Extract the [X, Y] coordinate from the center of the cell holding the provided text.  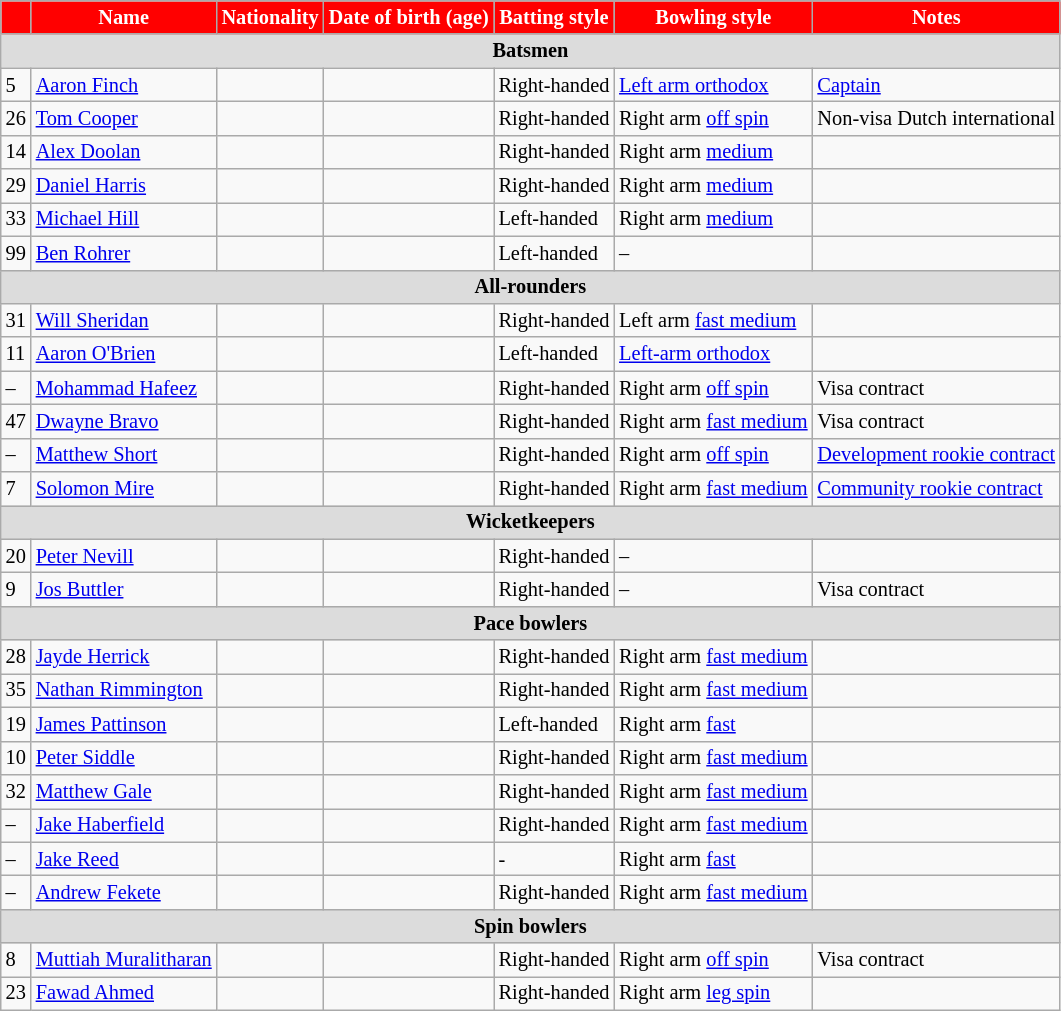
Andrew Fekete [124, 892]
Bowling style [713, 17]
Mohammad Hafeez [124, 388]
Michael Hill [124, 219]
Aaron Finch [124, 85]
Matthew Gale [124, 791]
Left arm orthodox [713, 85]
28 [16, 657]
Ben Rohrer [124, 253]
10 [16, 758]
Will Sheridan [124, 320]
47 [16, 421]
Nathan Rimmington [124, 690]
Name [124, 17]
Wicketkeepers [530, 522]
Muttiah Muralitharan [124, 960]
7 [16, 489]
Nationality [270, 17]
11 [16, 354]
- [554, 859]
Dwayne Bravo [124, 421]
Community rookie contract [936, 489]
Notes [936, 17]
14 [16, 152]
Peter Siddle [124, 758]
9 [16, 589]
All-rounders [530, 287]
Right arm leg spin [713, 993]
Jos Buttler [124, 589]
Aaron O'Brien [124, 354]
Development rookie contract [936, 455]
Jayde Herrick [124, 657]
Left arm fast medium [713, 320]
Tom Cooper [124, 118]
20 [16, 556]
Pace bowlers [530, 623]
Solomon Mire [124, 489]
Spin bowlers [530, 926]
Fawad Ahmed [124, 993]
32 [16, 791]
Non-visa Dutch international [936, 118]
Date of birth (age) [409, 17]
33 [16, 219]
Jake Haberfield [124, 825]
James Pattinson [124, 724]
Captain [936, 85]
Batting style [554, 17]
Batsmen [530, 51]
31 [16, 320]
5 [16, 85]
35 [16, 690]
8 [16, 960]
Peter Nevill [124, 556]
19 [16, 724]
Left-arm orthodox [713, 354]
99 [16, 253]
23 [16, 993]
Daniel Harris [124, 186]
29 [16, 186]
26 [16, 118]
Jake Reed [124, 859]
Alex Doolan [124, 152]
Matthew Short [124, 455]
